Scan for the cell matching the given text and deliver its (X, Y) coordinate at center. 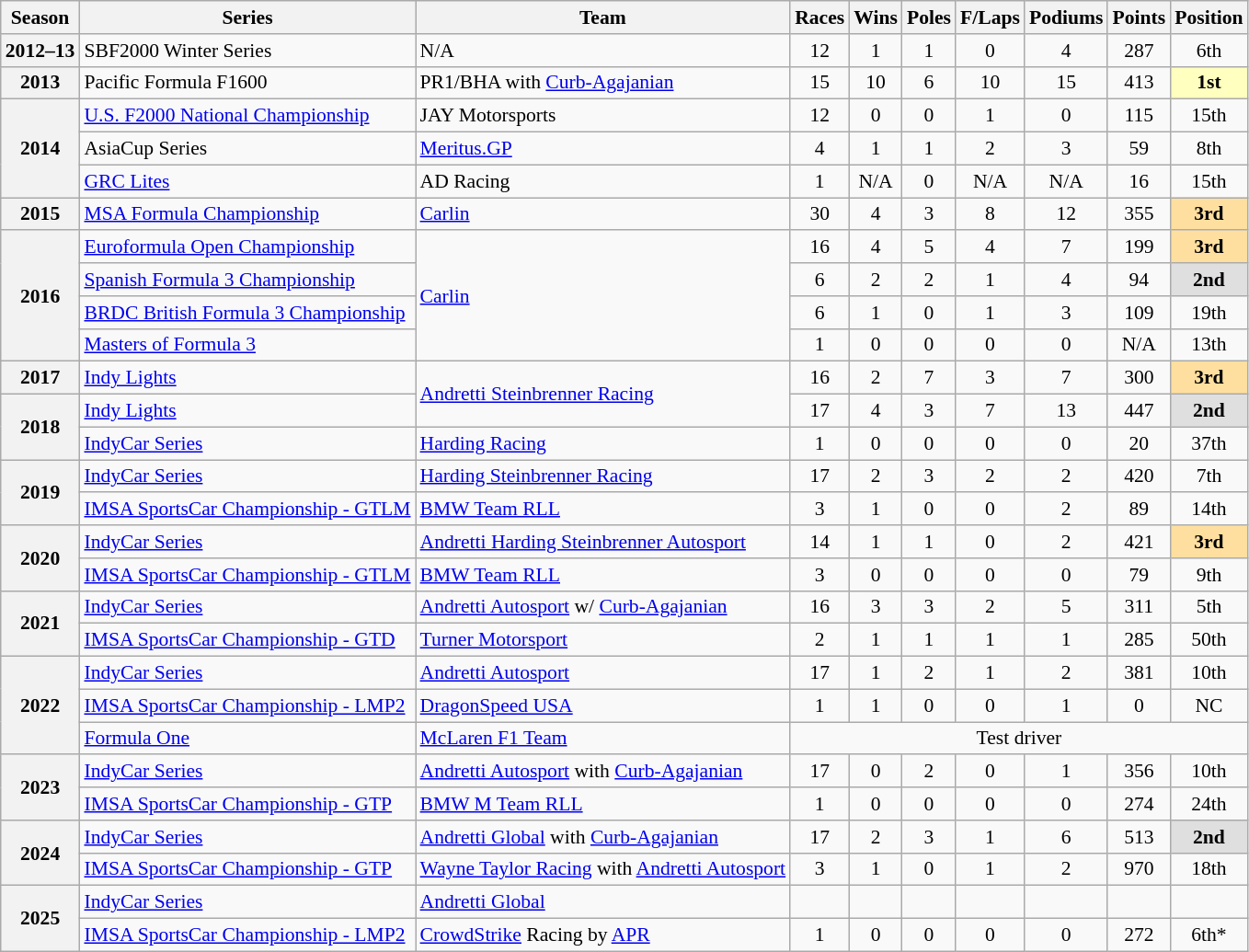
287 (1139, 51)
Masters of Formula 3 (246, 345)
Harding Racing (603, 443)
Andretti Autosport w/ Curb-Agajanian (603, 607)
199 (1139, 247)
513 (1139, 837)
2017 (40, 378)
2021 (40, 624)
AsiaCup Series (246, 149)
Euroformula Open Championship (246, 247)
2022 (40, 706)
2025 (40, 918)
59 (1139, 149)
Poles (929, 17)
1st (1209, 83)
14 (819, 542)
McLaren F1 Team (603, 739)
BRDC British Formula 3 Championship (246, 313)
GRC Lites (246, 181)
Harding Steinbrenner Racing (603, 476)
MSA Formula Championship (246, 214)
Pacific Formula F1600 (246, 83)
2012–13 (40, 51)
SBF2000 Winter Series (246, 51)
94 (1139, 280)
37th (1209, 443)
413 (1139, 83)
274 (1139, 804)
381 (1139, 673)
18th (1209, 869)
24th (1209, 804)
7th (1209, 476)
Spanish Formula 3 Championship (246, 280)
20 (1139, 443)
447 (1139, 411)
2024 (40, 854)
285 (1139, 640)
2019 (40, 493)
Andretti Autosport with Curb-Agajanian (603, 772)
CrowdStrike Racing by APR (603, 935)
Points (1139, 17)
2014 (40, 149)
BMW M Team RLL (603, 804)
DragonSpeed USA (603, 705)
Wins (876, 17)
Andretti Autosport (603, 673)
970 (1139, 869)
F/Laps (990, 17)
19th (1209, 313)
AD Racing (603, 181)
8th (1209, 149)
Season (40, 17)
13th (1209, 345)
2023 (40, 787)
Andretti Harding Steinbrenner Autosport (603, 542)
13 (1067, 411)
U.S. F2000 National Championship (246, 116)
356 (1139, 772)
Races (819, 17)
Andretti Global with Curb-Agajanian (603, 837)
Meritus.GP (603, 149)
109 (1139, 313)
6th* (1209, 935)
Turner Motorsport (603, 640)
14th (1209, 510)
6th (1209, 51)
Formula One (246, 739)
79 (1139, 575)
8 (990, 214)
Position (1209, 17)
IMSA SportsCar Championship - GTD (246, 640)
272 (1139, 935)
Test driver (1019, 739)
Andretti Steinbrenner Racing (603, 394)
PR1/BHA with Curb-Agajanian (603, 83)
2016 (40, 296)
30 (819, 214)
2013 (40, 83)
2015 (40, 214)
2020 (40, 557)
Series (246, 17)
2018 (40, 427)
355 (1139, 214)
420 (1139, 476)
300 (1139, 378)
115 (1139, 116)
Wayne Taylor Racing with Andretti Autosport (603, 869)
JAY Motorsports (603, 116)
NC (1209, 705)
421 (1139, 542)
50th (1209, 640)
311 (1139, 607)
Podiums (1067, 17)
5th (1209, 607)
89 (1139, 510)
9th (1209, 575)
Team (603, 17)
Andretti Global (603, 902)
